Capture the cell that displays the provided text and extract its (x, y) central coordinate. 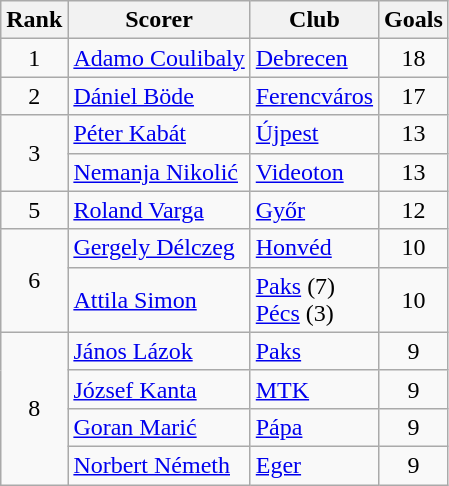
5 (34, 210)
Újpest (314, 134)
Club (314, 20)
6 (34, 280)
Paks (7)Pécs (3) (314, 300)
Pápa (314, 427)
József Kanta (159, 389)
Attila Simon (159, 300)
Norbert Németh (159, 465)
Győr (314, 210)
MTK (314, 389)
Roland Varga (159, 210)
Adamo Coulibaly (159, 58)
12 (414, 210)
Goran Marić (159, 427)
2 (34, 96)
Dániel Böde (159, 96)
3 (34, 153)
Debrecen (314, 58)
Videoton (314, 172)
Scorer (159, 20)
Rank (34, 20)
Péter Kabát (159, 134)
Eger (314, 465)
János Lázok (159, 351)
Gergely Délczeg (159, 248)
17 (414, 96)
1 (34, 58)
Goals (414, 20)
Paks (314, 351)
Nemanja Nikolić (159, 172)
18 (414, 58)
Ferencváros (314, 96)
8 (34, 408)
Honvéd (314, 248)
